Capture the cell that displays the provided text and extract its [X, Y] central coordinate. 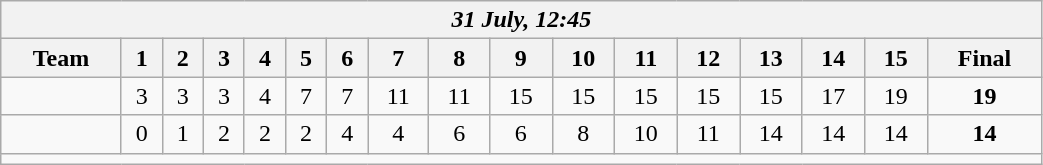
Final [984, 58]
12 [708, 58]
17 [833, 96]
9 [521, 58]
Team [61, 58]
13 [771, 58]
31 July, 12:45 [522, 20]
0 [142, 134]
5 [306, 58]
